Output the (x, y) coordinate of the center of the cell containing the given text.  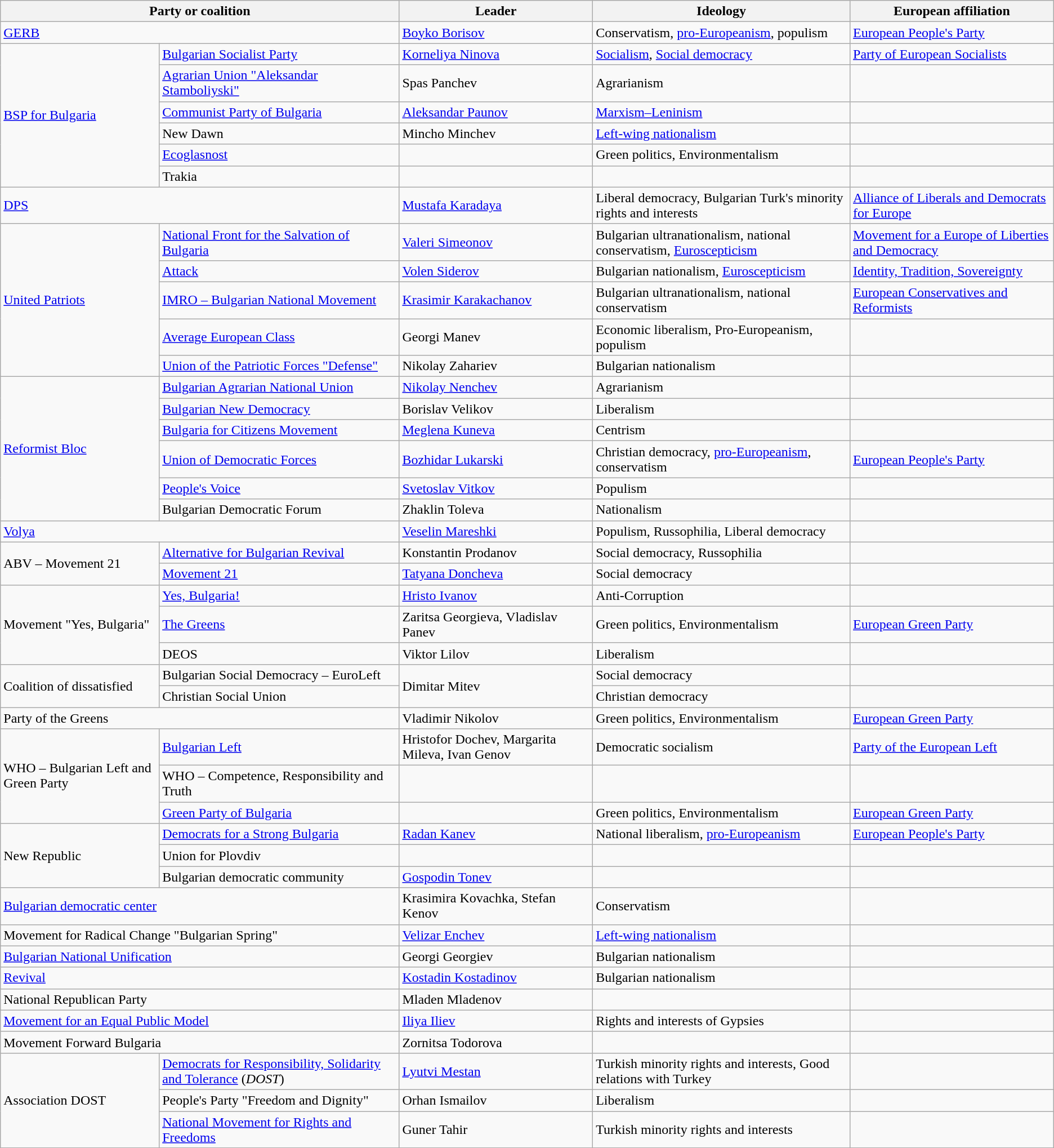
Christian democracy (722, 696)
Union of the Patriotic Forces "Defense" (279, 366)
Democrats for a Strong Bulgaria (279, 834)
Orhan Ismailov (496, 1100)
Iliya Iliev (496, 1021)
National liberalism, pro-Europeanism (722, 834)
Bulgarian New Democracy (279, 409)
Agrarian Union "Aleksandar Stamboliyski" (279, 83)
Volya (200, 531)
Movement 21 (279, 574)
Borislav Velikov (496, 409)
Svetoslav Vitkov (496, 488)
Coalition of dissatisfied (80, 686)
Bulgarian National Unification (200, 956)
Centrism (722, 430)
Viktor Lilov (496, 653)
Party of the European Left (952, 747)
Movement Forward Bulgaria (200, 1042)
ABV – Movement 21 (80, 563)
Mladen Mladenov (496, 999)
National Movement for Rights and Freedoms (279, 1129)
WHO – Competence, Responsibility and Truth (279, 784)
BSP for Bulgaria (80, 115)
Social democracy, Russophilia (722, 553)
Anti-Corruption (722, 595)
Trakia (279, 176)
Democratic socialism (722, 747)
Meglena Kuneva (496, 430)
Socialism, Social democracy (722, 54)
Democrats for Responsibility, Solidarity and Tolerance (DOST) (279, 1071)
Boyko Borisov (496, 33)
Alliance of Liberals and Democrats for Europe (952, 205)
Lyutvi Mestan (496, 1071)
The Greens (279, 624)
Hristo Ivanov (496, 595)
Identity, Tradition, Sovereignty (952, 271)
Christian Social Union (279, 696)
Rights and interests of Gypsies (722, 1021)
Association DOST (80, 1100)
People's Party "Freedom and Dignity" (279, 1100)
Union of Democratic Forces (279, 460)
Movement for an Equal Public Model (200, 1021)
Nikolay Nenchev (496, 388)
Conservatism, pro-Europeanism, populism (722, 33)
Populism (722, 488)
Korneliya Ninova (496, 54)
Yes, Bulgaria! (279, 595)
National Republican Party (200, 999)
Veselin Mareshki (496, 531)
Mincho Minchev (496, 134)
Volen Siderov (496, 271)
National Front for the Salvation of Bulgaria (279, 242)
Conservatism (722, 906)
European Conservatives and Reformists (952, 300)
Zaritsa Georgieva, Vladislav Panev (496, 624)
People's Voice (279, 488)
Party or coalition (200, 11)
Green Party of Bulgaria (279, 813)
Valeri Simeonov (496, 242)
Tatyana Doncheva (496, 574)
Bulgarian Social Democracy – EuroLeft (279, 675)
Populism, Russophilia, Liberal democracy (722, 531)
Bulgarian Democratic Forum (279, 510)
Christian democracy, pro-Europeanism, conservatism (722, 460)
New Republic (80, 856)
Bulgaria for Citizens Movement (279, 430)
Velizar Enchev (496, 935)
Turkish minority rights and interests, Good relations with Turkey (722, 1071)
Leader (496, 11)
Nikolay Zahariev (496, 366)
Vladimir Nikolov (496, 718)
Communist Party of Bulgaria (279, 112)
Gospodin Tonev (496, 877)
Mustafa Karadaya (496, 205)
Ideology (722, 11)
Average European Class (279, 337)
Bulgarian democratic community (279, 877)
Zornitsa Todorova (496, 1042)
Spas Panchev (496, 83)
DEOS (279, 653)
Bulgarian ultranationalism, national conservatism (722, 300)
DPS (200, 205)
Movement for a Europe of Liberties and Democracy (952, 242)
Aleksandar Paunov (496, 112)
Bulgarian nationalism, Euroscepticism (722, 271)
Guner Tahir (496, 1129)
Krasimir Karakachanov (496, 300)
United Patriots (80, 300)
Turkish minority rights and interests (722, 1129)
Bulgarian Agrarian National Union (279, 388)
Konstantin Prodanov (496, 553)
Nationalism (722, 510)
Bulgarian Left (279, 747)
Party of the Greens (200, 718)
Reformist Bloc (80, 448)
New Dawn (279, 134)
Georgi Georgiev (496, 956)
Revival (200, 978)
IMRO – Bulgarian National Movement (279, 300)
Bozhidar Lukarski (496, 460)
Krasimira Kovachka, Stefan Kenov (496, 906)
Kostadin Kostadinov (496, 978)
Bulgarian Socialist Party (279, 54)
Radan Kanev (496, 834)
Movement for Radical Change "Bulgarian Spring" (200, 935)
Zhaklin Toleva (496, 510)
Alternative for Bulgarian Revival (279, 553)
Movement "Yes, Bulgaria" (80, 624)
Hristofor Dochev, Margarita Mileva, Ivan Genov (496, 747)
Dimitar Mitev (496, 686)
GERB (200, 33)
WHO – Bulgarian Left and Green Party (80, 776)
Bulgarian ultranationalism, national conservatism, Euroscepticism (722, 242)
Party of European Socialists (952, 54)
European affiliation (952, 11)
Attack (279, 271)
Union for Plovdiv (279, 856)
Economic liberalism, Pro-Europeanism, populism (722, 337)
Liberal democracy, Bulgarian Turk's minority rights and interests (722, 205)
Marxism–Leninism (722, 112)
Bulgarian democratic center (200, 906)
Georgi Manev (496, 337)
Ecoglasnost (279, 155)
